From the cell containing the given text, extract its center point as (X, Y) coordinate. 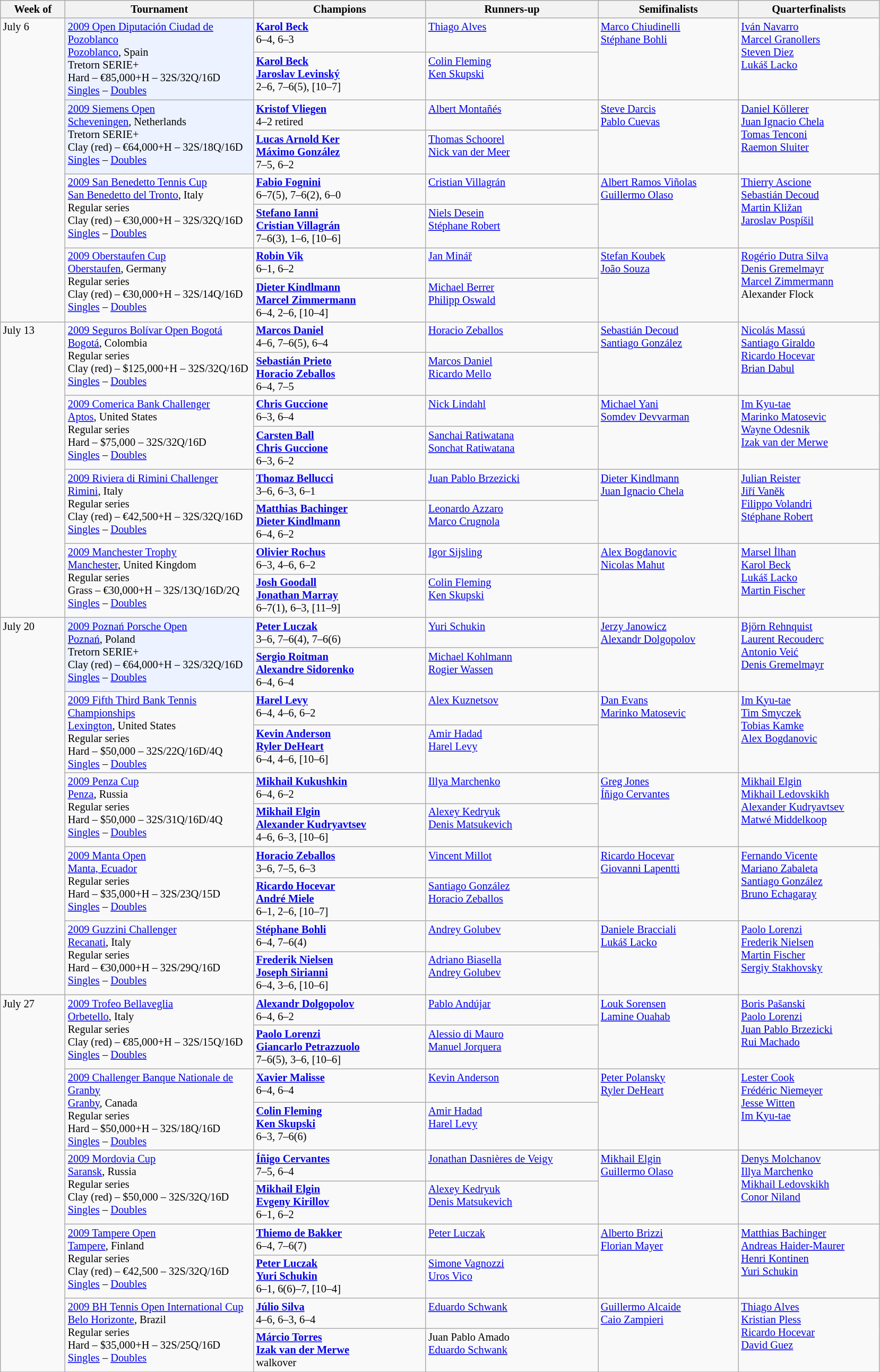
Alessio di Mauro Manuel Jorquera (512, 1047)
Matthias Bachinger Dieter Kindlmann6–4, 6–2 (340, 522)
Sebastián Decoud Santiago González (669, 359)
2009 Manchester Trophy Manchester, United KingdomRegular seriesGrass – €30,000+H – 32S/13Q/16D/2QSingles – Doubles (159, 581)
Marco Chiudinelli Stéphane Bohli (669, 59)
Stéphane Bohli6–4, 7–6(4) (340, 936)
Xavier Malisse6–4, 6–4 (340, 1085)
Olivier Rochus6–3, 4–6, 6–2 (340, 559)
Julian Reister Jiří Vaněk Filippo Volandri Stéphane Robert (809, 506)
Vincent Millot (512, 862)
Rogério Dutra Silva Denis Gremelmayr Marcel Zimmermann Alexander Flock (809, 284)
Alex Bogdanovic Nicolas Mahut (669, 581)
2009 Mordovia Cup Saransk, RussiaRegular seriesClay (red) – $50,000 – 32S/32Q/16DSingles – Doubles (159, 1187)
Eduardo Schwank (512, 1313)
July 13 (33, 469)
Louk Sorensen Lamine Ouahab (669, 1032)
Mikhail Kukushkin6–4, 6–2 (340, 788)
Igor Sijsling (512, 559)
Michael Kohlmann Rogier Wassen (512, 669)
Peter Luczak Yuri Schukin6–1, 6(6)–7, [10–4] (340, 1276)
Im Kyu-tae Marinko Matosevic Wayne Odesnik Izak van der Merwe (809, 432)
Kristof Vliegen4–2 retired (340, 115)
Greg Jones Íñigo Cervantes (669, 810)
July 27 (33, 1184)
Marsel İlhan Karol Beck Lukáš Lacko Martin Fischer (809, 581)
Karol Beck6–4, 6–3 (340, 35)
Nicolás Massú Santiago Giraldo Ricardo Hocevar Brian Dabul (809, 359)
Íñigo Cervantes7–5, 6–4 (340, 1166)
Thiemo de Bakker6–4, 7–6(7) (340, 1239)
Ricardo Hocevar André Miele6–1, 2–6, [10–7] (340, 899)
2009 Manta Open Manta, EcuadorRegular seriesHard – $35,000+H – 32S/23Q/15DSingles – Doubles (159, 883)
Jonathan Dasnières de Veigy (512, 1166)
Daniel Köllerer Juan Ignacio Chela Tomas Tenconi Raemon Sluiter (809, 137)
Kevin Anderson (512, 1085)
Carsten Ball Chris Guccione6–3, 6–2 (340, 448)
Marcos Daniel4–6, 7–6(5), 6–4 (340, 337)
Niels Desein Stéphane Robert (512, 226)
Júlio Silva4–6, 6–3, 6–4 (340, 1313)
Adriano Biasella Andrey Golubev (512, 973)
Santiago González Horacio Zeballos (512, 899)
2009 Comerica Bank Challenger Aptos, United StatesRegular seriesHard – $75,000 – 32S/32Q/16DSingles – Doubles (159, 432)
Chris Guccione6–3, 6–4 (340, 411)
Josh Goodall Jonathan Marray6–7(1), 6–3, [11–9] (340, 596)
Thierry Ascione Sebastián Decoud Martin Kližan Jaroslav Pospíšil (809, 210)
Kevin Anderson Ryler DeHeart6–4, 4–6, [10–6] (340, 749)
Márcio Torres Izak van der Merwewalkover (340, 1350)
Mikhail Elgin Evgeny Kirillov6–1, 6–2 (340, 1202)
Nick Lindahl (512, 411)
Lester Cook Frédéric Niemeyer Jesse Witten Im Kyu-tae (809, 1109)
2009 Siemens Open Scheveningen, NetherlandsTretorn SERIE+Clay (red) – €64,000+H – 32S/18Q/16DSingles – Doubles (159, 137)
Dieter Kindlmann Marcel Zimmermann6–4, 2–6, [10–4] (340, 300)
Yuri Schukin (512, 633)
Frederik Nielsen Joseph Sirianni6–4, 3–6, [10–6] (340, 973)
2009 Penza Cup Penza, RussiaRegular seriesHard – $50,000 – 32S/31Q/16D/4QSingles – Doubles (159, 810)
Björn Rehnquist Laurent Recouderc Antonio Veić Denis Gremelmayr (809, 654)
Peter Polansky Ryler DeHeart (669, 1109)
Ricardo Hocevar Giovanni Lapentti (669, 883)
Michael Berrer Philipp Oswald (512, 300)
July 20 (33, 806)
Sebastián Prieto Horacio Zeballos6–4, 7–5 (340, 374)
Denys Molchanov Illya Marchenko Mikhail Ledovskikh Conor Niland (809, 1187)
Im Kyu-tae Tim Smyczek Tobias Kamke Alex Bogdanovic (809, 732)
Boris Pašanski Paolo Lorenzi Juan Pablo Brzezicki Rui Machado (809, 1032)
Jan Minář (512, 263)
July 6 (33, 170)
Daniele Bracciali Lukáš Lacko (669, 957)
2009 Open Diputación Ciudad de Pozoblanco Pozoblanco, SpainTretorn SERIE+Hard – €85,000+H – 32S/32Q/16DSingles – Doubles (159, 59)
Quarterfinalists (809, 9)
Thomaz Bellucci3–6, 6–3, 6–1 (340, 485)
2009 Fifth Third Bank Tennis Championships Lexington, United StatesRegular seriesHard – $50,000 – 32S/22Q/16D/4QSingles – Doubles (159, 732)
Dan Evans Marinko Matosevic (669, 732)
Simone Vagnozzi Uros Vico (512, 1276)
Marcos Daniel Ricardo Mello (512, 374)
Paolo Lorenzi Frederik Nielsen Martin Fischer Sergiy Stakhovsky (809, 957)
Peter Luczak (512, 1239)
2009 Oberstaufen Cup Oberstaufen, GermanyRegular seriesClay (red) – €30,000+H – 32S/14Q/16DSingles – Doubles (159, 284)
Semifinalists (669, 9)
Horacio Zeballos3–6, 7–5, 6–3 (340, 862)
Thiago Alves (512, 35)
Alex Kuznetsov (512, 708)
Mikhail Elgin Mikhail Ledovskikh Alexander Kudryavtsev Matwé Middelkoop (809, 810)
2009 Challenger Banque Nationale de Granby Granby, CanadaRegular seriesHard – $50,000+H – 32S/18Q/16DSingles – Doubles (159, 1109)
2009 Riviera di Rimini Challenger Rimini, ItalyRegular seriesClay (red) – €42,500+H – 32S/32Q/16DSingles – Doubles (159, 506)
Runners-up (512, 9)
Champions (340, 9)
Sergio Roitman Alexandre Sidorenko6–4, 6–4 (340, 669)
Dieter Kindlmann Juan Ignacio Chela (669, 506)
Tournament (159, 9)
Stefano Ianni Cristian Villagrán7–6(3), 1–6, [10–6] (340, 226)
Pablo Andújar (512, 1010)
2009 Seguros Bolívar Open Bogotá Bogotá, ColombiaRegular seriesClay (red) – $125,000+H – 32S/32Q/16DSingles – Doubles (159, 359)
Steve Darcis Pablo Cuevas (669, 137)
2009 Trofeo Bellaveglia Orbetello, ItalyRegular seriesClay (red) – €85,000+H – 32S/15Q/16DSingles – Doubles (159, 1032)
Albert Montañés (512, 115)
Andrey Golubev (512, 936)
Illya Marchenko (512, 788)
Sanchai Ratiwatana Sonchat Ratiwatana (512, 448)
Fabio Fognini6–7(5), 7–6(2), 6–0 (340, 189)
Mikhail Elgin Guillermo Olaso (669, 1187)
Week of (33, 9)
Iván Navarro Marcel Granollers Steven Diez Lukáš Lacko (809, 59)
2009 Tampere Open Tampere, FinlandRegular seriesClay (red) – €42,500 – 32S/32Q/16DSingles – Doubles (159, 1261)
Paolo Lorenzi Giancarlo Petrazzuolo7–6(5), 3–6, [10–6] (340, 1047)
Thiago Alves Kristian Pless Ricardo Hocevar David Guez (809, 1334)
Alberto Brizzi Florian Mayer (669, 1261)
2009 San Benedetto Tennis Cup San Benedetto del Tronto, ItalyRegular seriesClay (red) – €30,000+H – 32S/32Q/16DSingles – Doubles (159, 210)
Albert Ramos Viñolas Guillermo Olaso (669, 210)
Jerzy Janowicz Alexandr Dolgopolov (669, 654)
Peter Luczak3–6, 7–6(4), 7–6(6) (340, 633)
Harel Levy6–4, 4–6, 6–2 (340, 708)
2009 Guzzini Challenger Recanati, ItalyRegular seriesHard – €30,000+H – 32S/29Q/16DSingles – Doubles (159, 957)
Alexandr Dolgopolov6–4, 6–2 (340, 1010)
Mikhail Elgin Alexander Kudryavtsev4–6, 6–3, [10–6] (340, 825)
Juan Pablo Amado Eduardo Schwank (512, 1350)
Michael Yani Somdev Devvarman (669, 432)
Cristian Villagrán (512, 189)
Juan Pablo Brzezicki (512, 485)
Colin Fleming Ken Skupski6–3, 7–6(6) (340, 1126)
Stefan Koubek João Souza (669, 284)
Leonardo Azzaro Marco Crugnola (512, 522)
Karol Beck Jaroslav Levinský2–6, 7–6(5), [10–7] (340, 76)
Horacio Zeballos (512, 337)
Matthias Bachinger Andreas Haider-Maurer Henri Kontinen Yuri Schukin (809, 1261)
2009 Poznań Porsche Open Poznań, PolandTretorn SERIE+Clay (red) – €64,000+H – 32S/32Q/16D Singles – Doubles (159, 654)
2009 BH Tennis Open International Cup Belo Horizonte, BrazilRegular seriesHard – $35,000+H – 32S/25Q/16DSingles – Doubles (159, 1334)
Robin Vik6–1, 6–2 (340, 263)
Lucas Arnold Ker Máximo González7–5, 6–2 (340, 152)
Thomas Schoorel Nick van der Meer (512, 152)
Fernando Vicente Mariano Zabaleta Santiago González Bruno Echagaray (809, 883)
Guillermo Alcaide Caio Zampieri (669, 1334)
